Detect which cell encompasses the target text, then output its (X, Y) center coordinate. 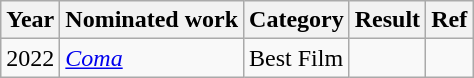
Nominated work (152, 20)
Coma (152, 58)
Year (30, 20)
Best Film (297, 58)
Category (297, 20)
2022 (30, 58)
Result (387, 20)
Ref (450, 20)
